Pinpoint the cell where the given text exists, returning its [x, y] midpoint coordinate. 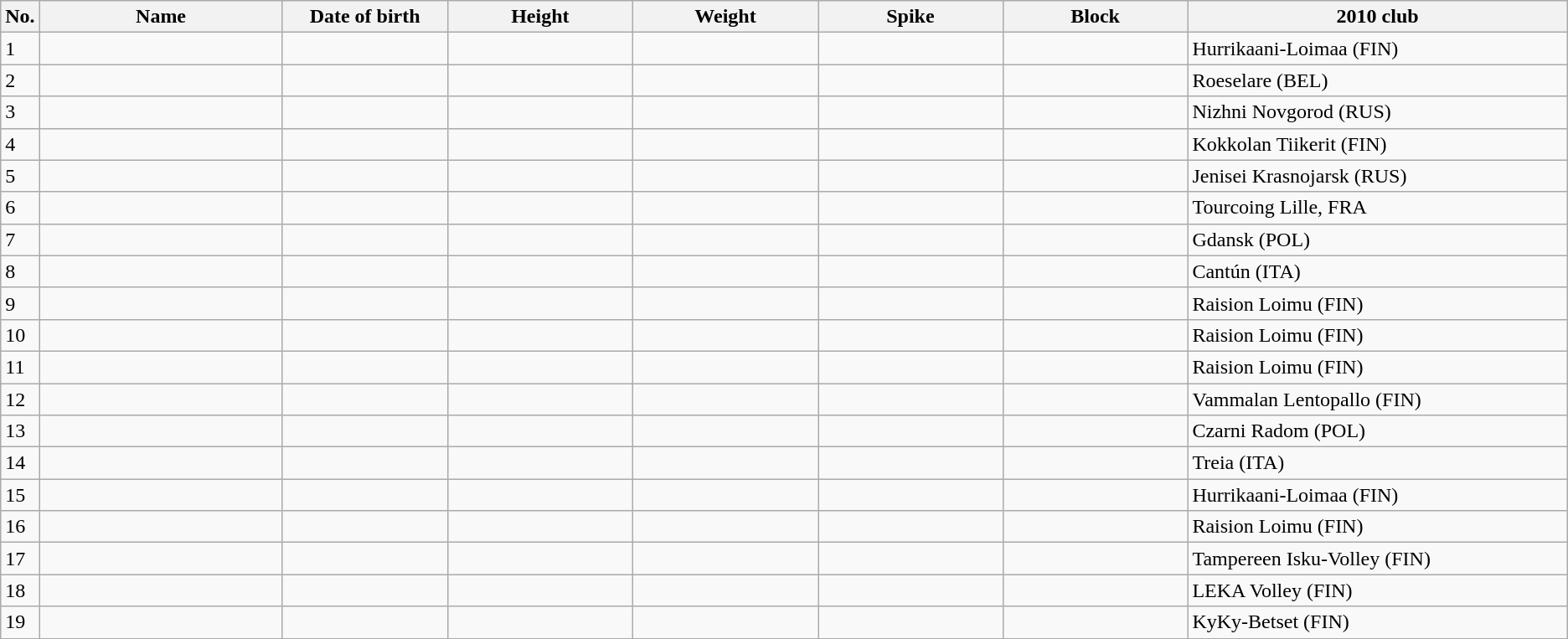
LEKA Volley (FIN) [1377, 590]
Roeselare (BEL) [1377, 80]
8 [20, 271]
Kokkolan Tiikerit (FIN) [1377, 144]
2 [20, 80]
6 [20, 208]
Weight [725, 17]
Tourcoing Lille, FRA [1377, 208]
Date of birth [365, 17]
Tampereen Isku-Volley (FIN) [1377, 559]
Block [1096, 17]
Name [161, 17]
10 [20, 335]
Height [539, 17]
Czarni Radom (POL) [1377, 431]
3 [20, 112]
19 [20, 622]
Vammalan Lentopallo (FIN) [1377, 399]
16 [20, 527]
Jenisei Krasnojarsk (RUS) [1377, 176]
18 [20, 590]
13 [20, 431]
5 [20, 176]
1 [20, 49]
15 [20, 495]
Treia (ITA) [1377, 463]
17 [20, 559]
Spike [911, 17]
No. [20, 17]
4 [20, 144]
Gdansk (POL) [1377, 240]
KyKy-Betset (FIN) [1377, 622]
2010 club [1377, 17]
Cantún (ITA) [1377, 271]
12 [20, 399]
14 [20, 463]
11 [20, 367]
Nizhni Novgorod (RUS) [1377, 112]
9 [20, 303]
7 [20, 240]
